Return the [x, y] coordinate for the center point of the cell that contains the specified text.  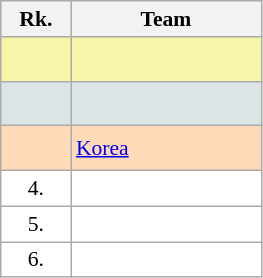
Team [166, 19]
4. [36, 189]
5. [36, 224]
Korea [166, 148]
Rk. [36, 19]
6. [36, 260]
